Identify which cell holds the provided text, then report its [x, y] central coordinate. 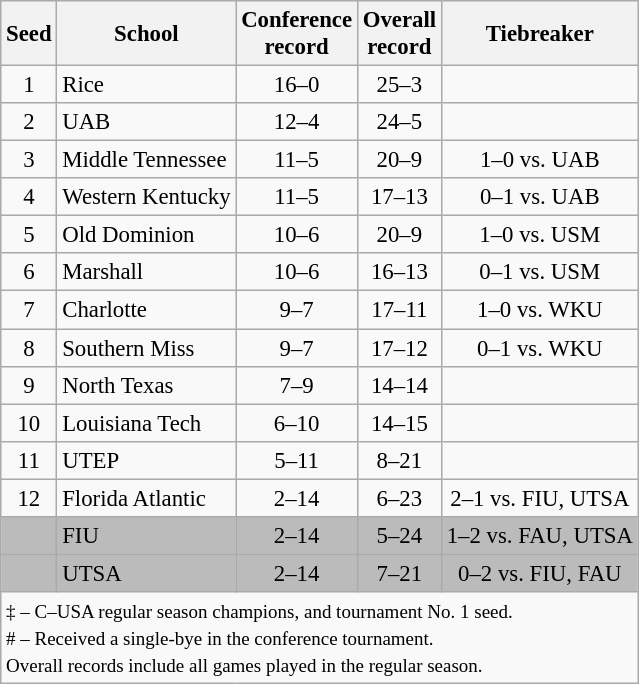
3 [29, 160]
14–15 [399, 423]
5–24 [399, 536]
24–5 [399, 122]
5–11 [297, 460]
14–14 [399, 385]
6 [29, 273]
16–13 [399, 273]
Tiebreaker [540, 34]
UAB [146, 122]
9 [29, 385]
Conferencerecord [297, 34]
1–0 vs. UAB [540, 160]
Western Kentucky [146, 197]
12 [29, 498]
2 [29, 122]
Middle Tennessee [146, 160]
5 [29, 235]
FIU [146, 536]
0–1 vs. WKU [540, 348]
North Texas [146, 385]
1–0 vs. WKU [540, 310]
1 [29, 85]
17–11 [399, 310]
17–13 [399, 197]
17–12 [399, 348]
6–23 [399, 498]
Rice [146, 85]
0–1 vs. USM [540, 273]
UTSA [146, 573]
4 [29, 197]
7–21 [399, 573]
25–3 [399, 85]
Southern Miss [146, 348]
Overallrecord [399, 34]
Seed [29, 34]
8–21 [399, 460]
Charlotte [146, 310]
7–9 [297, 385]
1–2 vs. FAU, UTSA [540, 536]
1–0 vs. USM [540, 235]
12–4 [297, 122]
Old Dominion [146, 235]
16–0 [297, 85]
UTEP [146, 460]
11 [29, 460]
8 [29, 348]
School [146, 34]
Florida Atlantic [146, 498]
0–1 vs. UAB [540, 197]
0–2 vs. FIU, FAU [540, 573]
6–10 [297, 423]
10 [29, 423]
7 [29, 310]
2–1 vs. FIU, UTSA [540, 498]
Marshall [146, 273]
Louisiana Tech [146, 423]
